Scan for the cell matching the given text and deliver its (x, y) coordinate at center. 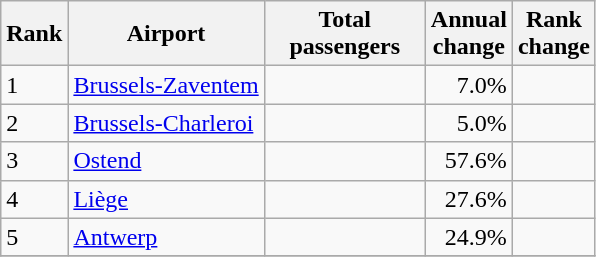
Rank (34, 34)
2 (34, 123)
27.6% (468, 199)
5 (34, 237)
Liège (166, 199)
Antwerp (166, 237)
24.9% (468, 237)
Annualchange (468, 34)
7.0% (468, 85)
1 (34, 85)
Brussels-Zaventem (166, 85)
Ostend (166, 161)
Brussels-Charleroi (166, 123)
5.0% (468, 123)
4 (34, 199)
57.6% (468, 161)
Totalpassengers (344, 34)
3 (34, 161)
Airport (166, 34)
Rankchange (554, 34)
